Capture the cell that displays the provided text and extract its (x, y) central coordinate. 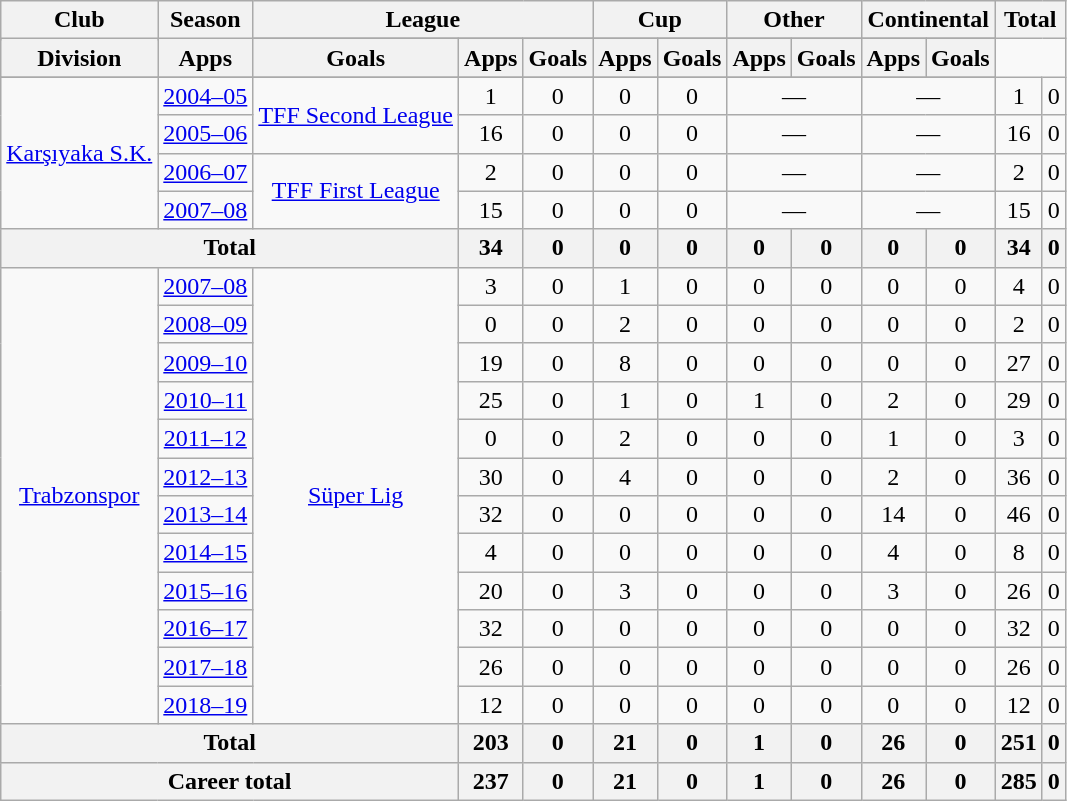
TFF First League (356, 191)
203 (491, 743)
29 (1018, 400)
Other (794, 20)
2016–17 (206, 629)
46 (1018, 515)
Cup (660, 20)
25 (491, 400)
14 (893, 515)
Trabzonspor (80, 496)
TFF Second League (356, 115)
285 (1018, 781)
19 (491, 362)
27 (1018, 362)
2013–14 (206, 515)
251 (1018, 743)
2004–05 (206, 96)
Career total (230, 781)
2006–07 (206, 172)
Season (206, 20)
2012–13 (206, 477)
Continental (928, 20)
2014–15 (206, 553)
Süper Lig (356, 496)
30 (491, 477)
League (423, 20)
2008–09 (206, 324)
Club (80, 20)
2011–12 (206, 438)
2005–06 (206, 134)
2015–16 (206, 591)
Division (80, 58)
Karşıyaka S.K. (80, 153)
2010–11 (206, 400)
36 (1018, 477)
2009–10 (206, 362)
2017–18 (206, 667)
20 (491, 591)
237 (491, 781)
2018–19 (206, 705)
